Detect which cell encompasses the target text, then output its [x, y] center coordinate. 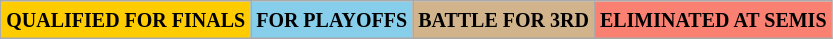
BATTLE FOR 3RD [504, 20]
QUALIFIED FOR FINALS [126, 20]
FOR PLAYOFFS [332, 20]
ELIMINATED AT SEMIS [713, 20]
